Locate the cell with the specified text and output its (X, Y) center coordinate. 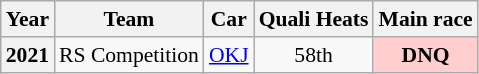
Main race (425, 19)
2021 (28, 55)
RS Competition (129, 55)
58th (314, 55)
Car (229, 19)
OKJ (229, 55)
DNQ (425, 55)
Team (129, 19)
Year (28, 19)
Quali Heats (314, 19)
